Find where the given text appears and provide that cell's center as [X, Y] coordinate. 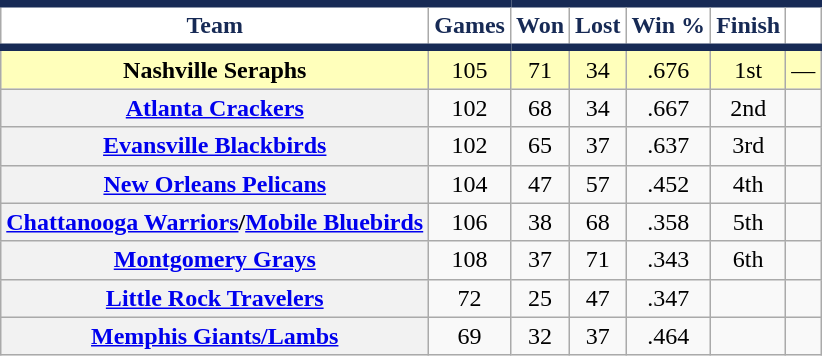
Nashville Seraphs [215, 68]
.358 [668, 222]
Win % [668, 26]
Lost [598, 26]
.464 [668, 336]
25 [540, 298]
57 [598, 184]
69 [470, 336]
108 [470, 260]
Games [470, 26]
4th [748, 184]
Chattanooga Warriors/Mobile Bluebirds [215, 222]
6th [748, 260]
2nd [748, 108]
Montgomery Grays [215, 260]
New Orleans Pelicans [215, 184]
.667 [668, 108]
Atlanta Crackers [215, 108]
.343 [668, 260]
104 [470, 184]
Evansville Blackbirds [215, 146]
Team [215, 26]
.676 [668, 68]
65 [540, 146]
5th [748, 222]
.637 [668, 146]
38 [540, 222]
.347 [668, 298]
.452 [668, 184]
72 [470, 298]
— [804, 68]
3rd [748, 146]
Memphis Giants/Lambs [215, 336]
Little Rock Travelers [215, 298]
32 [540, 336]
1st [748, 68]
Finish [748, 26]
106 [470, 222]
Won [540, 26]
105 [470, 68]
